Extract the (x, y) coordinate from the center of the cell holding the provided text.  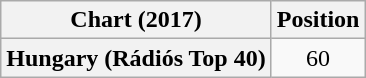
Chart (2017) (136, 20)
Hungary (Rádiós Top 40) (136, 58)
Position (318, 20)
60 (318, 58)
